Locate the cell with the specified text and output its (X, Y) center coordinate. 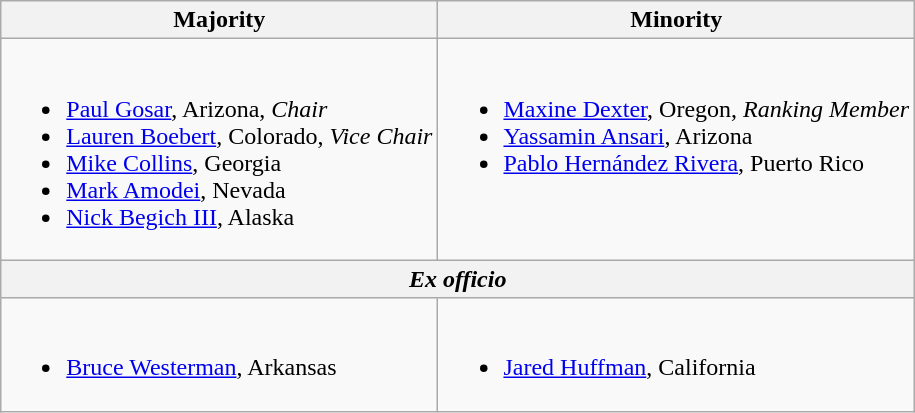
Paul Gosar, Arizona, ChairLauren Boebert, Colorado, Vice ChairMike Collins, GeorgiaMark Amodei, NevadaNick Begich III, Alaska (220, 150)
Maxine Dexter, Oregon, Ranking MemberYassamin Ansari, ArizonaPablo Hernández Rivera, Puerto Rico (676, 150)
Majority (220, 20)
Jared Huffman, California (676, 354)
Minority (676, 20)
Ex officio (458, 279)
Bruce Westerman, Arkansas (220, 354)
